Locate the cell with the specified text and output its (x, y) center coordinate. 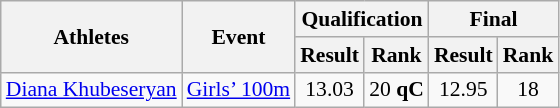
20 qC (396, 90)
Girls’ 100m (238, 90)
12.95 (464, 90)
Athletes (92, 36)
13.03 (330, 90)
Final (494, 19)
Event (238, 36)
18 (528, 90)
Qualification (362, 19)
Diana Khubeseryan (92, 90)
